Provide the [X, Y] coordinate of the cell's center where the given text is located.  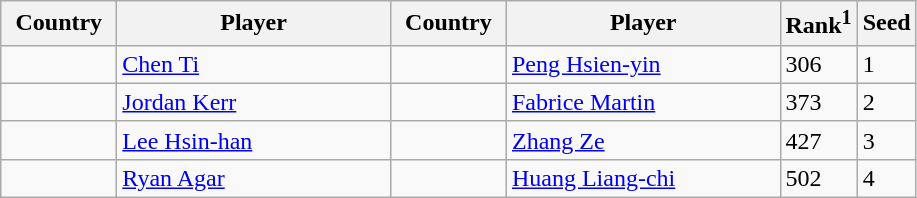
Ryan Agar [254, 178]
Peng Hsien-yin [643, 64]
4 [886, 178]
Zhang Ze [643, 140]
502 [818, 178]
Chen Ti [254, 64]
306 [818, 64]
427 [818, 140]
Huang Liang-chi [643, 178]
Rank1 [818, 24]
Jordan Kerr [254, 102]
Seed [886, 24]
3 [886, 140]
2 [886, 102]
Fabrice Martin [643, 102]
1 [886, 64]
Lee Hsin-han [254, 140]
373 [818, 102]
